Identify which cell holds the provided text, then report its (x, y) central coordinate. 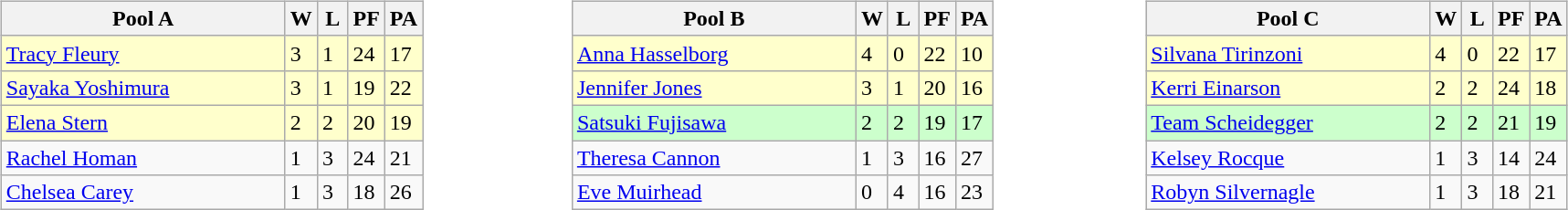
Team Scheidegger (1288, 122)
27 (973, 158)
Tracy Fleury (142, 53)
Jennifer Jones (714, 88)
Rachel Homan (142, 158)
Satsuki Fujisawa (714, 122)
Elena Stern (142, 122)
Silvana Tirinzoni (1288, 53)
Pool B (714, 18)
Sayaka Yoshimura (142, 88)
Kelsey Rocque (1288, 158)
23 (973, 193)
Theresa Cannon (714, 158)
10 (973, 53)
Robyn Silvernagle (1288, 193)
Kerri Einarson (1288, 88)
Pool C (1288, 18)
Chelsea Carey (142, 193)
26 (404, 193)
14 (1510, 158)
Anna Hasselborg (714, 53)
Pool A (142, 18)
Eve Muirhead (714, 193)
